Provide the [x, y] coordinate of the cell's center where the given text is located.  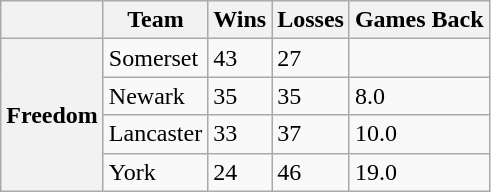
Games Back [419, 20]
33 [240, 134]
Newark [155, 96]
Team [155, 20]
Somerset [155, 58]
10.0 [419, 134]
46 [311, 172]
37 [311, 134]
Freedom [52, 115]
Wins [240, 20]
43 [240, 58]
19.0 [419, 172]
27 [311, 58]
Losses [311, 20]
Lancaster [155, 134]
8.0 [419, 96]
24 [240, 172]
York [155, 172]
